Return the (x, y) coordinate for the center point of the cell that contains the specified text.  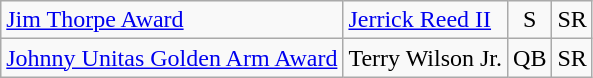
Jim Thorpe Award (172, 20)
QB (530, 58)
Jerrick Reed II (426, 20)
Johnny Unitas Golden Arm Award (172, 58)
Terry Wilson Jr. (426, 58)
S (530, 20)
